Locate the cell with the specified text and output its [x, y] center coordinate. 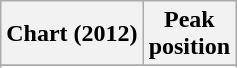
Peakposition [189, 34]
Chart (2012) [72, 34]
